Return the (x, y) coordinate for the center point of the cell that contains the specified text.  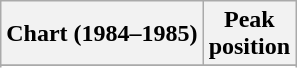
Chart (1984–1985) (102, 34)
Peakposition (249, 34)
